From the cell containing the given text, extract its center point as [X, Y] coordinate. 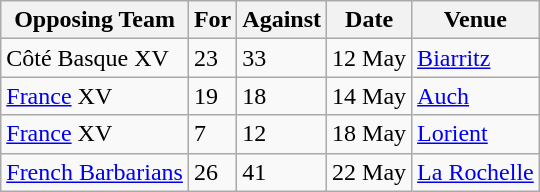
33 [282, 58]
Venue [476, 20]
41 [282, 172]
14 May [370, 96]
7 [212, 134]
Date [370, 20]
Against [282, 20]
12 May [370, 58]
22 May [370, 172]
18 May [370, 134]
19 [212, 96]
La Rochelle [476, 172]
Biarritz [476, 58]
23 [212, 58]
18 [282, 96]
Auch [476, 96]
French Barbarians [95, 172]
Opposing Team [95, 20]
26 [212, 172]
12 [282, 134]
Lorient [476, 134]
Côté Basque XV [95, 58]
For [212, 20]
